Capture the cell that displays the provided text and extract its [X, Y] central coordinate. 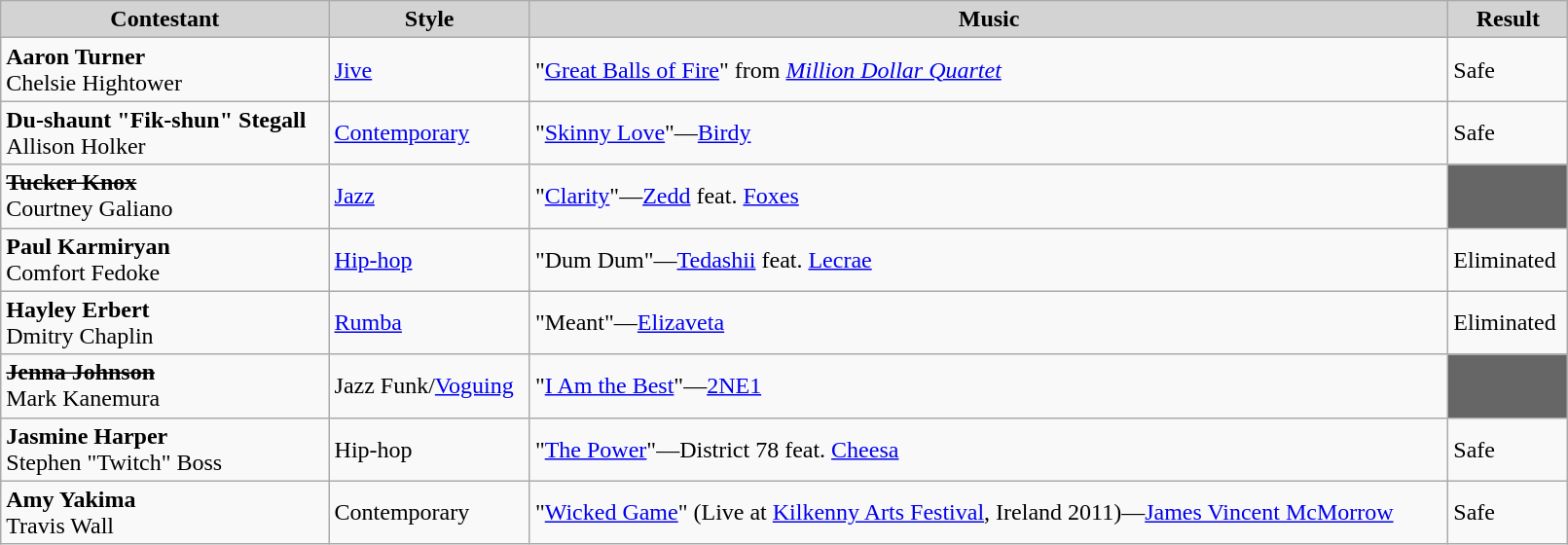
Jazz [429, 197]
Rumba [429, 323]
Paul KarmiryanComfort Fedoke [165, 259]
"The Power"—District 78 feat. Cheesa [989, 450]
Style [429, 19]
"Great Balls of Fire" from Million Dollar Quartet [989, 70]
Du-shaunt "Fik-shun" StegallAllison Holker [165, 132]
Hayley ErbertDmitry Chaplin [165, 323]
"Meant"—Elizaveta [989, 323]
Amy YakimaTravis Wall [165, 512]
Music [989, 19]
"I Am the Best"—2NE1 [989, 385]
"Wicked Game" (Live at Kilkenny Arts Festival, Ireland 2011)—James Vincent McMorrow [989, 512]
"Skinny Love"—Birdy [989, 132]
Jenna JohnsonMark Kanemura [165, 385]
Aaron TurnerChelsie Hightower [165, 70]
Jasmine HarperStephen "Twitch" Boss [165, 450]
"Clarity"—Zedd feat. Foxes [989, 197]
Jazz Funk/Voguing [429, 385]
Contestant [165, 19]
Tucker KnoxCourtney Galiano [165, 197]
Jive [429, 70]
"Dum Dum"—Tedashii feat. Lecrae [989, 259]
Result [1509, 19]
